Scan for the cell matching the given text and deliver its [X, Y] coordinate at center. 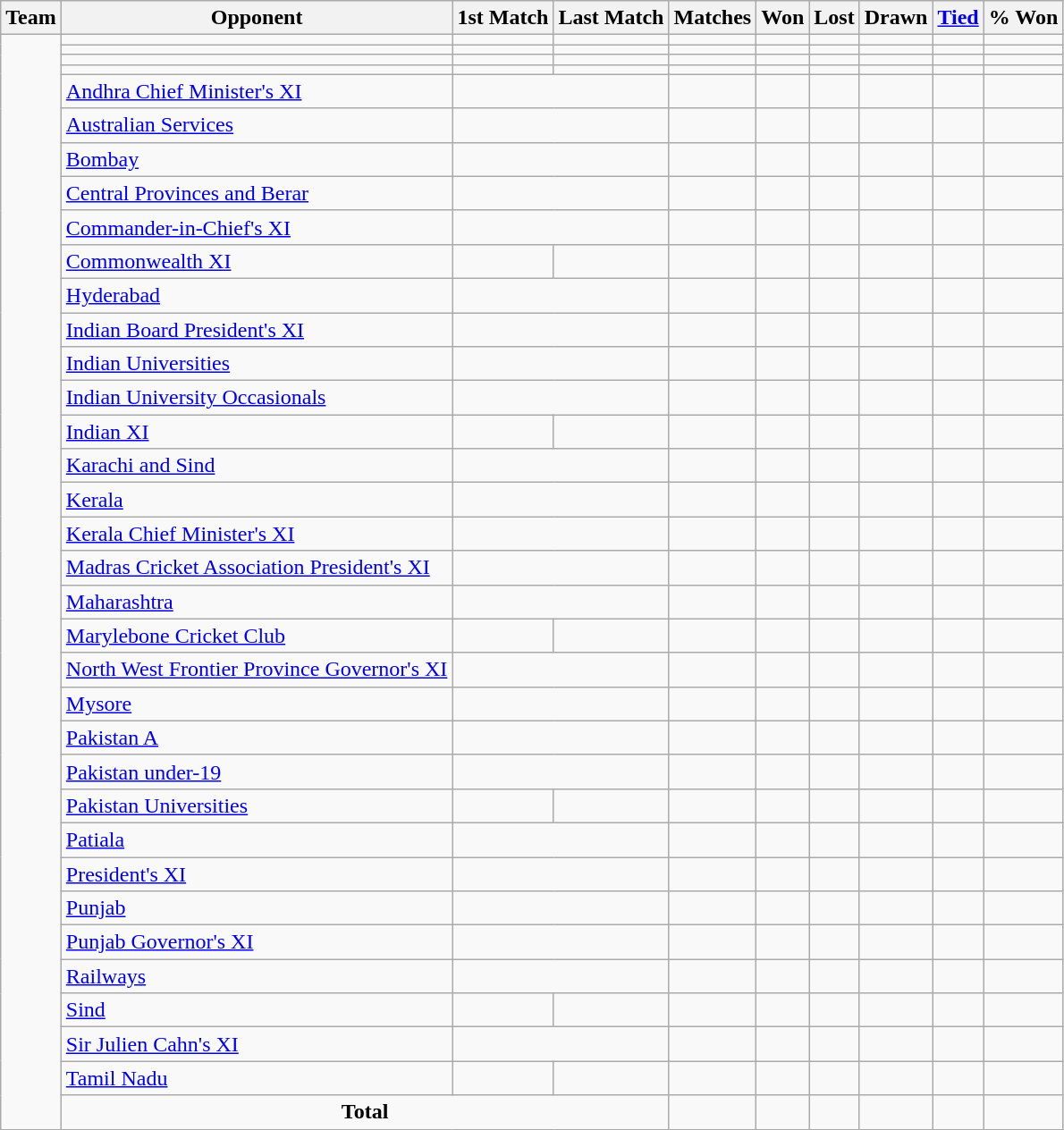
Team [31, 18]
Drawn [896, 18]
Central Provinces and Berar [257, 193]
Commander-in-Chief's XI [257, 227]
Punjab Governor's XI [257, 942]
Sind [257, 1010]
Tamil Nadu [257, 1078]
1st Match [502, 18]
Hyderabad [257, 295]
Indian XI [257, 432]
Railways [257, 976]
Pakistan A [257, 738]
Lost [834, 18]
Indian Universities [257, 364]
North West Frontier Province Governor's XI [257, 670]
Tied [958, 18]
Indian Board President's XI [257, 330]
President's XI [257, 873]
Pakistan Universities [257, 805]
% Won [1023, 18]
Mysore [257, 704]
Patiala [257, 839]
Karachi and Sind [257, 466]
Commonwealth XI [257, 261]
Matches [713, 18]
Kerala Chief Minister's XI [257, 534]
Punjab [257, 908]
Opponent [257, 18]
Andhra Chief Minister's XI [257, 91]
Marylebone Cricket Club [257, 636]
Bombay [257, 159]
Madras Cricket Association President's XI [257, 568]
Sir Julien Cahn's XI [257, 1044]
Indian University Occasionals [257, 398]
Last Match [612, 18]
Total [365, 1112]
Kerala [257, 500]
Won [783, 18]
Australian Services [257, 125]
Pakistan under-19 [257, 772]
Maharashtra [257, 602]
